For the text-containing cell, return its midpoint in (x, y) coordinate format. 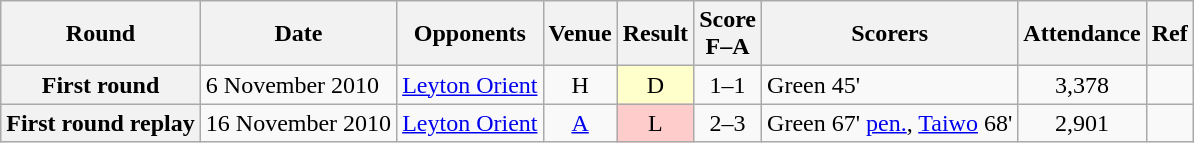
H (580, 85)
Round (101, 34)
ScoreF–A (728, 34)
Result (655, 34)
Green 67' pen., Taiwo 68' (890, 123)
Date (298, 34)
L (655, 123)
1–1 (728, 85)
First round replay (101, 123)
Scorers (890, 34)
Venue (580, 34)
2–3 (728, 123)
Ref (1170, 34)
First round (101, 85)
Green 45' (890, 85)
A (580, 123)
16 November 2010 (298, 123)
6 November 2010 (298, 85)
Opponents (470, 34)
3,378 (1082, 85)
Attendance (1082, 34)
2,901 (1082, 123)
D (655, 85)
